From the cell containing the given text, extract its center point as (X, Y) coordinate. 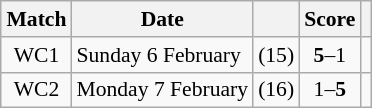
WC1 (36, 55)
Date (162, 19)
5–1 (330, 55)
Monday 7 February (162, 90)
Sunday 6 February (162, 55)
Score (330, 19)
1–5 (330, 90)
(16) (276, 90)
(15) (276, 55)
WC2 (36, 90)
Match (36, 19)
